Find where the given text appears and provide that cell's center as [X, Y] coordinate. 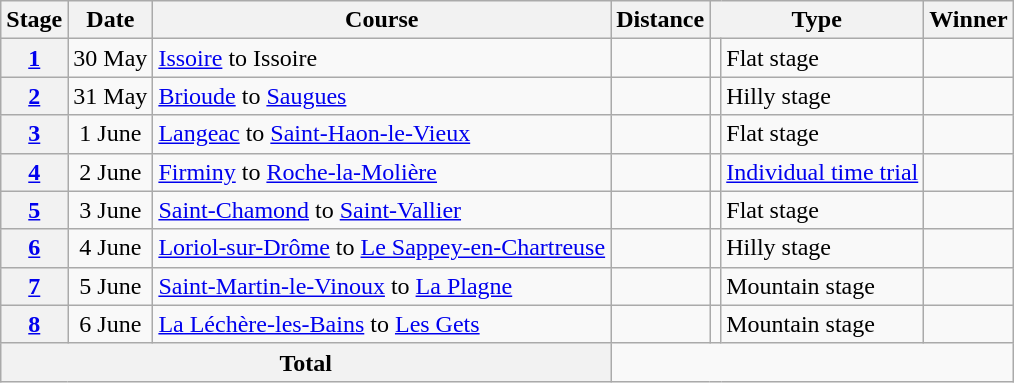
6 [34, 248]
30 May [110, 58]
Stage [34, 20]
6 June [110, 324]
8 [34, 324]
3 [34, 134]
5 June [110, 286]
Course [382, 20]
Type [817, 20]
Winner [968, 20]
1 June [110, 134]
Langeac to Saint-Haon-le-Vieux [382, 134]
1 [34, 58]
Distance [660, 20]
Saint-Chamond to Saint-Vallier [382, 210]
Total [306, 362]
3 June [110, 210]
7 [34, 286]
Issoire to Issoire [382, 58]
31 May [110, 96]
4 [34, 172]
5 [34, 210]
Individual time trial [822, 172]
Firminy to Roche-la-Molière [382, 172]
Date [110, 20]
2 [34, 96]
La Léchère-les-Bains to Les Gets [382, 324]
4 June [110, 248]
Loriol-sur-Drôme to Le Sappey-en-Chartreuse [382, 248]
Saint-Martin-le-Vinoux to La Plagne [382, 286]
Brioude to Saugues [382, 96]
2 June [110, 172]
